Scan for the cell matching the given text and deliver its [X, Y] coordinate at center. 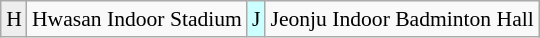
Jeonju Indoor Badminton Hall [402, 19]
H [14, 19]
Hwasan Indoor Stadium [137, 19]
J [256, 19]
